Identify which cell holds the provided text, then report its (X, Y) central coordinate. 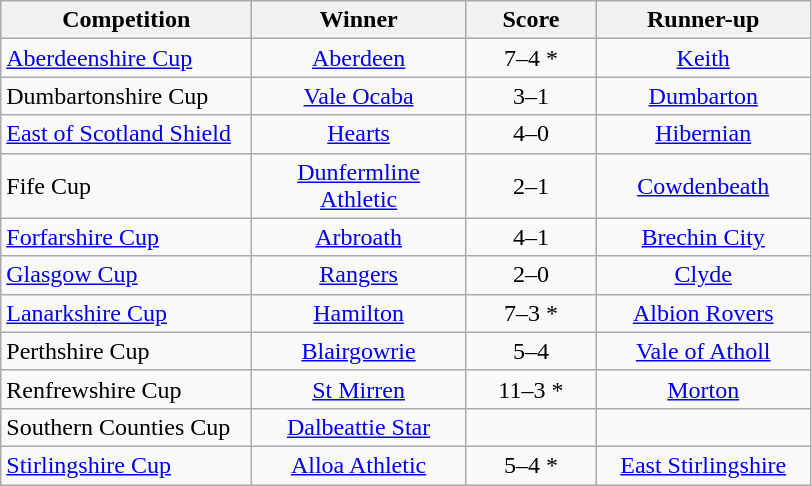
7–3 * (530, 313)
East of Scotland Shield (126, 134)
St Mirren (359, 389)
11–3 * (530, 389)
Dalbeattie Star (359, 427)
Renfrewshire Cup (126, 389)
Glasgow Cup (126, 275)
Hearts (359, 134)
Fife Cup (126, 186)
Vale of Atholl (703, 351)
Cowdenbeath (703, 186)
Dumbartonshire Cup (126, 96)
Forfarshire Cup (126, 237)
Hibernian (703, 134)
Blairgowrie (359, 351)
Dunfermline Athletic (359, 186)
3–1 (530, 96)
Clyde (703, 275)
2–1 (530, 186)
Brechin City (703, 237)
5–4 (530, 351)
4–0 (530, 134)
Rangers (359, 275)
7–4 * (530, 58)
5–4 * (530, 465)
Keith (703, 58)
Score (530, 20)
Southern Counties Cup (126, 427)
Hamilton (359, 313)
Dumbarton (703, 96)
Perthshire Cup (126, 351)
2–0 (530, 275)
Albion Rovers (703, 313)
Aberdeen (359, 58)
Competition (126, 20)
Stirlingshire Cup (126, 465)
Aberdeenshire Cup (126, 58)
4–1 (530, 237)
East Stirlingshire (703, 465)
Vale Ocaba (359, 96)
Arbroath (359, 237)
Lanarkshire Cup (126, 313)
Winner (359, 20)
Morton (703, 389)
Alloa Athletic (359, 465)
Runner-up (703, 20)
